Output the (x, y) coordinate of the center of the cell containing the given text.  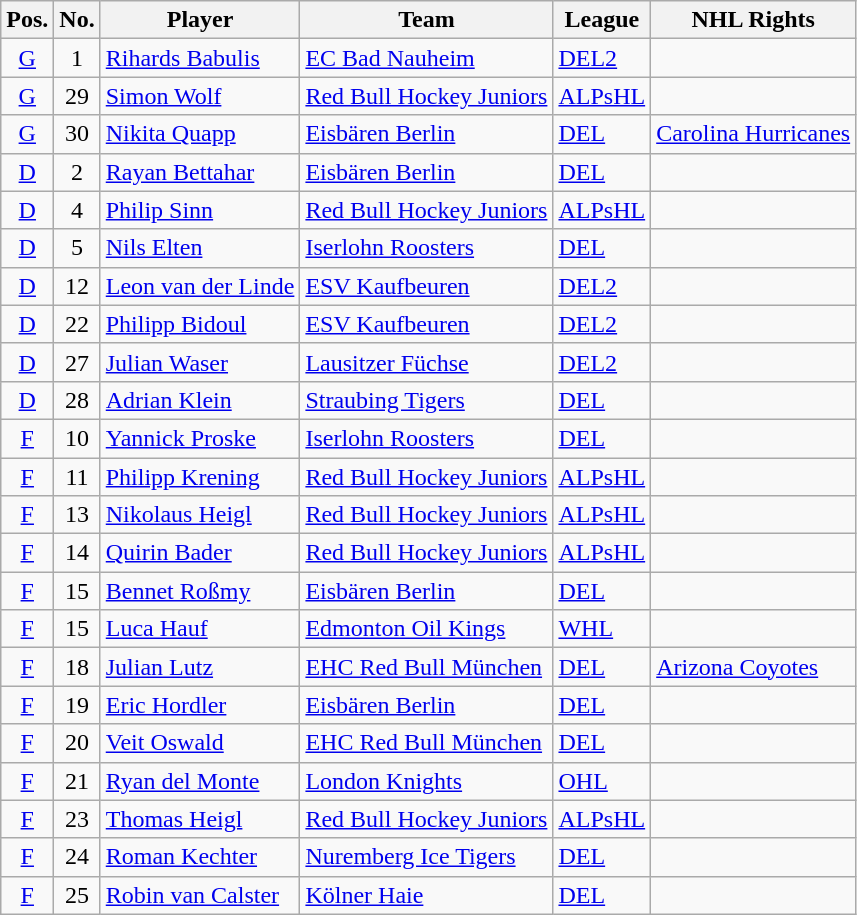
18 (77, 667)
Player (200, 20)
Simon Wolf (200, 96)
19 (77, 705)
OHL (602, 781)
2 (77, 172)
23 (77, 819)
10 (77, 438)
Nikolaus Heigl (200, 515)
Nuremberg Ice Tigers (426, 857)
Thomas Heigl (200, 819)
4 (77, 210)
20 (77, 743)
Roman Kechter (200, 857)
27 (77, 362)
22 (77, 324)
Quirin Bader (200, 553)
28 (77, 400)
Carolina Hurricanes (754, 134)
Philip Sinn (200, 210)
Veit Oswald (200, 743)
Lausitzer Füchse (426, 362)
Kölner Haie (426, 895)
Robin van Calster (200, 895)
Nikita Quapp (200, 134)
Julian Lutz (200, 667)
11 (77, 477)
1 (77, 58)
Eric Hordler (200, 705)
13 (77, 515)
Luca Hauf (200, 629)
Arizona Coyotes (754, 667)
Rihards Babulis (200, 58)
24 (77, 857)
League (602, 20)
25 (77, 895)
WHL (602, 629)
Bennet Roßmy (200, 591)
14 (77, 553)
NHL Rights (754, 20)
EC Bad Nauheim (426, 58)
No. (77, 20)
Rayan Bettahar (200, 172)
Nils Elten (200, 248)
Philipp Bidoul (200, 324)
12 (77, 286)
Philipp Krening (200, 477)
Julian Waser (200, 362)
5 (77, 248)
Straubing Tigers (426, 400)
Leon van der Linde (200, 286)
Yannick Proske (200, 438)
Ryan del Monte (200, 781)
30 (77, 134)
Pos. (28, 20)
29 (77, 96)
21 (77, 781)
Team (426, 20)
London Knights (426, 781)
Edmonton Oil Kings (426, 629)
Adrian Klein (200, 400)
